Capture the cell that displays the provided text and extract its [X, Y] central coordinate. 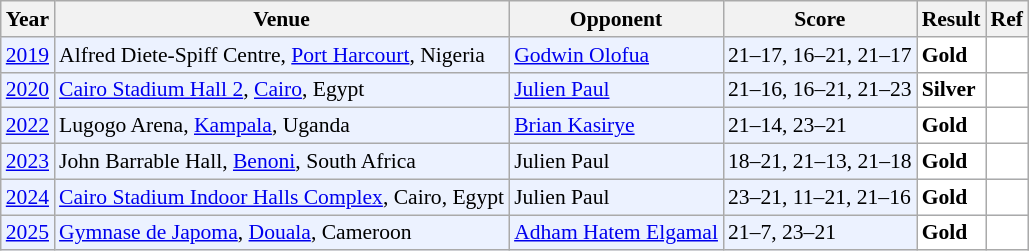
18–21, 21–13, 21–18 [820, 162]
Lugogo Arena, Kampala, Uganda [282, 126]
Adham Hatem Elgamal [616, 233]
Venue [282, 19]
2024 [28, 197]
John Barrable Hall, Benoni, South Africa [282, 162]
Godwin Olofua [616, 55]
Brian Kasirye [616, 126]
Gymnase de Japoma, Douala, Cameroon [282, 233]
21–17, 16–21, 21–17 [820, 55]
Score [820, 19]
21–7, 23–21 [820, 233]
Ref [1007, 19]
2023 [28, 162]
2020 [28, 90]
Result [952, 19]
2022 [28, 126]
2019 [28, 55]
Cairo Stadium Hall 2, Cairo, Egypt [282, 90]
Year [28, 19]
21–14, 23–21 [820, 126]
2025 [28, 233]
Cairo Stadium Indoor Halls Complex, Cairo, Egypt [282, 197]
Silver [952, 90]
23–21, 11–21, 21–16 [820, 197]
21–16, 16–21, 21–23 [820, 90]
Opponent [616, 19]
Alfred Diete-Spiff Centre, Port Harcourt, Nigeria [282, 55]
